Pinpoint the cell where the given text exists, returning its (x, y) midpoint coordinate. 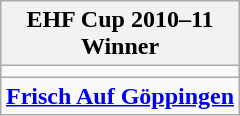
Frisch Auf Göppingen (120, 96)
EHF Cup 2010–11 Winner (120, 34)
